Provide the [X, Y] coordinate of the cell's center where the given text is located.  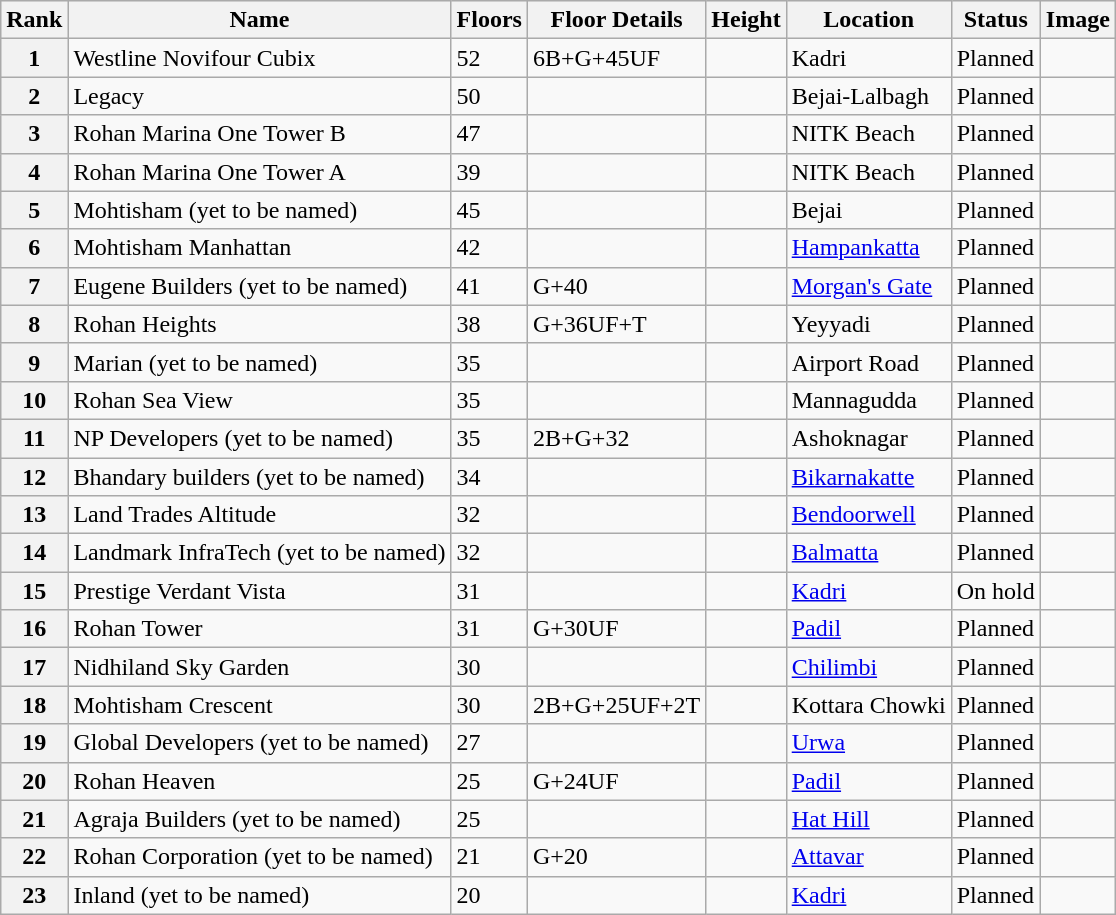
23 [34, 895]
Prestige Verdant Vista [260, 591]
34 [489, 477]
9 [34, 362]
50 [489, 96]
G+36UF+T [616, 324]
Name [260, 20]
27 [489, 743]
8 [34, 324]
Legacy [260, 96]
Mohtisham Crescent [260, 705]
15 [34, 591]
Marian (yet to be named) [260, 362]
2B+G+32 [616, 438]
Airport Road [868, 362]
Rohan Marina One Tower B [260, 134]
Floor Details [616, 20]
3 [34, 134]
Yeyyadi [868, 324]
5 [34, 210]
4 [34, 172]
Kottara Chowki [868, 705]
Morgan's Gate [868, 286]
Rohan Heights [260, 324]
12 [34, 477]
Chilimbi [868, 667]
Location [868, 20]
Landmark InfraTech (yet to be named) [260, 553]
39 [489, 172]
Nidhiland Sky Garden [260, 667]
Bejai [868, 210]
Inland (yet to be named) [260, 895]
6B+G+45UF [616, 58]
22 [34, 857]
Rohan Heaven [260, 781]
Mannagudda [868, 400]
11 [34, 438]
Urwa [868, 743]
17 [34, 667]
On hold [996, 591]
Global Developers (yet to be named) [260, 743]
Status [996, 20]
47 [489, 134]
Bendoorwell [868, 515]
Height [746, 20]
10 [34, 400]
Bikarnakatte [868, 477]
2B+G+25UF+2T [616, 705]
19 [34, 743]
NP Developers (yet to be named) [260, 438]
Rohan Corporation (yet to be named) [260, 857]
Rohan Tower [260, 629]
42 [489, 248]
G+40 [616, 286]
Bhandary builders (yet to be named) [260, 477]
Bejai-Lalbagh [868, 96]
18 [34, 705]
Balmatta [868, 553]
Land Trades Altitude [260, 515]
Rohan Marina One Tower A [260, 172]
G+20 [616, 857]
Westline Novifour Cubix [260, 58]
G+24UF [616, 781]
16 [34, 629]
45 [489, 210]
1 [34, 58]
Agraja Builders (yet to be named) [260, 819]
Image [1078, 20]
Rohan Sea View [260, 400]
Floors [489, 20]
Mohtisham Manhattan [260, 248]
6 [34, 248]
7 [34, 286]
38 [489, 324]
Mohtisham (yet to be named) [260, 210]
52 [489, 58]
Attavar [868, 857]
Hat Hill [868, 819]
13 [34, 515]
Hampankatta [868, 248]
Eugene Builders (yet to be named) [260, 286]
14 [34, 553]
2 [34, 96]
Rank [34, 20]
G+30UF [616, 629]
Ashoknagar [868, 438]
41 [489, 286]
